Capture the cell that displays the provided text and extract its [X, Y] central coordinate. 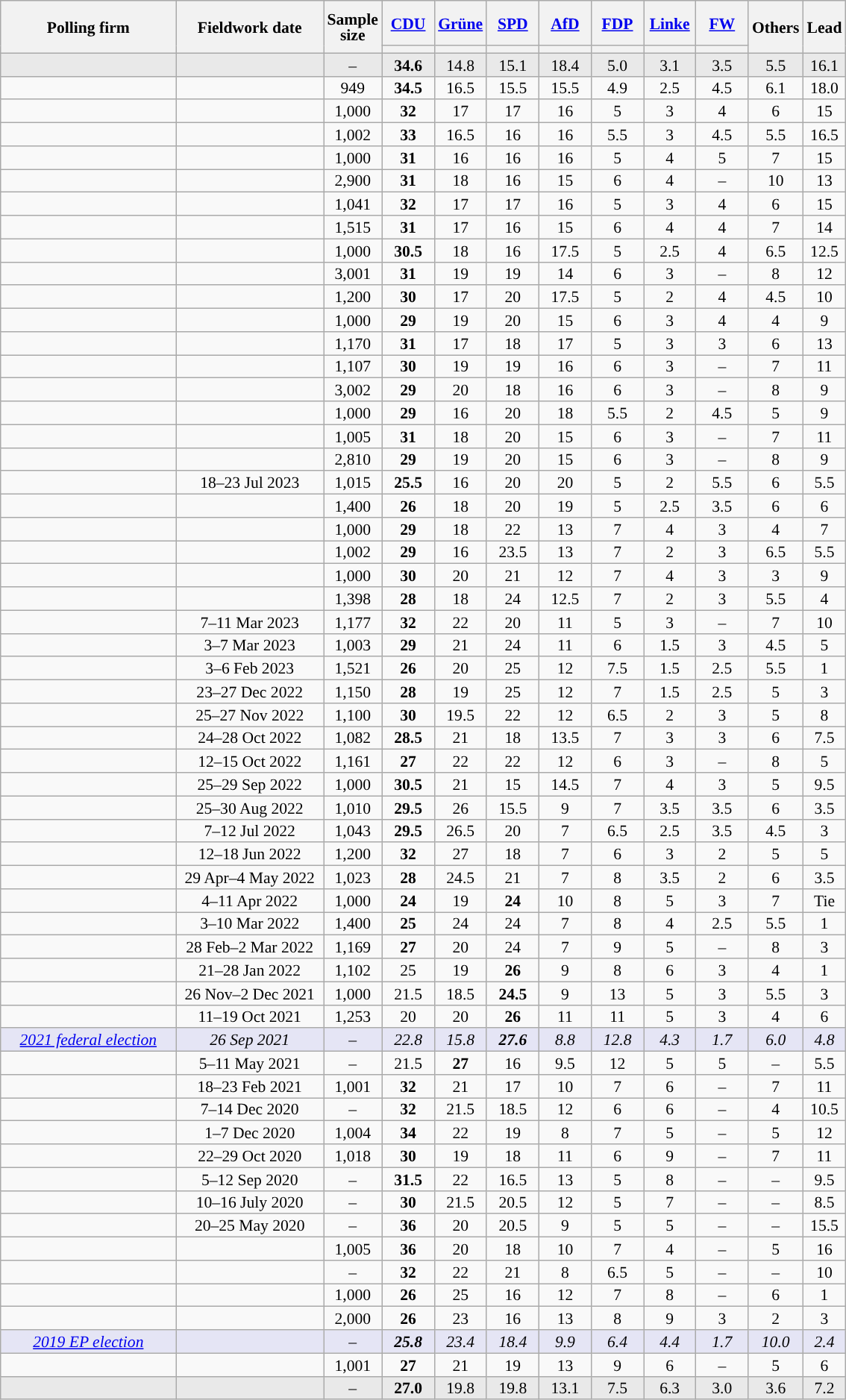
5.0 [617, 64]
16.1 [825, 64]
1,041 [353, 204]
13.1 [565, 1387]
23.4 [460, 1341]
27.6 [513, 1040]
12–15 Oct 2022 [250, 761]
3,002 [353, 389]
23 [460, 1319]
3–10 Mar 2022 [250, 923]
5–11 May 2021 [250, 1064]
4.9 [617, 88]
1,004 [353, 1132]
18–23 Jul 2023 [250, 483]
10.5 [825, 1110]
28.5 [408, 738]
9.9 [565, 1341]
23.5 [513, 552]
1–7 Dec 2020 [250, 1132]
1,010 [353, 807]
1,150 [353, 692]
24–28 Oct 2022 [250, 738]
6.0 [776, 1040]
1,043 [353, 831]
4.4 [670, 1341]
Fieldwork date [250, 27]
Samplesize [353, 27]
1,082 [353, 738]
21–28 Jan 2022 [250, 970]
25–27 Nov 2022 [250, 715]
2,810 [353, 459]
26 Nov–2 Dec 2021 [250, 994]
Tie [825, 901]
6.1 [776, 88]
31.5 [408, 1178]
1,107 [353, 367]
1,023 [353, 877]
14.8 [460, 64]
2021 federal election [88, 1040]
33 [408, 134]
7–11 Mar 2023 [250, 622]
26.5 [460, 831]
1,169 [353, 947]
SPD [513, 23]
1,398 [353, 598]
25.8 [408, 1341]
1,521 [353, 668]
3–7 Mar 2023 [250, 644]
19.5 [460, 715]
1,003 [353, 644]
8.8 [565, 1040]
Grüne [460, 23]
3–6 Feb 2023 [250, 668]
34 [408, 1132]
5–12 Sep 2020 [250, 1178]
1,177 [353, 622]
11–19 Oct 2021 [250, 1016]
3.6 [776, 1387]
1,102 [353, 970]
13.5 [565, 738]
8.5 [825, 1202]
28 Feb–2 Mar 2022 [250, 947]
4.8 [825, 1040]
2,000 [353, 1319]
4.3 [670, 1040]
20–25 May 2020 [250, 1226]
949 [353, 88]
1,170 [353, 343]
15.8 [460, 1040]
CDU [408, 23]
3,001 [353, 273]
1,161 [353, 761]
10.0 [776, 1341]
1,018 [353, 1156]
2.4 [825, 1341]
26 Sep 2021 [250, 1040]
Linke [670, 23]
25.5 [408, 483]
27.0 [408, 1387]
FDP [617, 23]
FW [722, 23]
4–11 Apr 2022 [250, 901]
34.6 [408, 64]
2,900 [353, 181]
12.8 [617, 1040]
6.4 [617, 1341]
25–30 Aug 2022 [250, 807]
6.3 [670, 1387]
23–27 Dec 2022 [250, 692]
25–29 Sep 2022 [250, 785]
14.5 [565, 785]
10–16 July 2020 [250, 1202]
AfD [565, 23]
Others [776, 27]
1,015 [353, 483]
7–14 Dec 2020 [250, 1110]
7–12 Jul 2022 [250, 831]
3.0 [722, 1387]
7.2 [825, 1387]
15.1 [513, 64]
Lead [825, 27]
1,515 [353, 227]
3.1 [670, 64]
1,100 [353, 715]
22.8 [408, 1040]
Polling firm [88, 27]
18–23 Feb 2021 [250, 1086]
1,253 [353, 1016]
18.0 [825, 88]
22–29 Oct 2020 [250, 1156]
34.5 [408, 88]
12–18 Jun 2022 [250, 855]
29 Apr–4 May 2022 [250, 877]
2019 EP election [88, 1341]
